Locate the cell with the specified text and output its [X, Y] center coordinate. 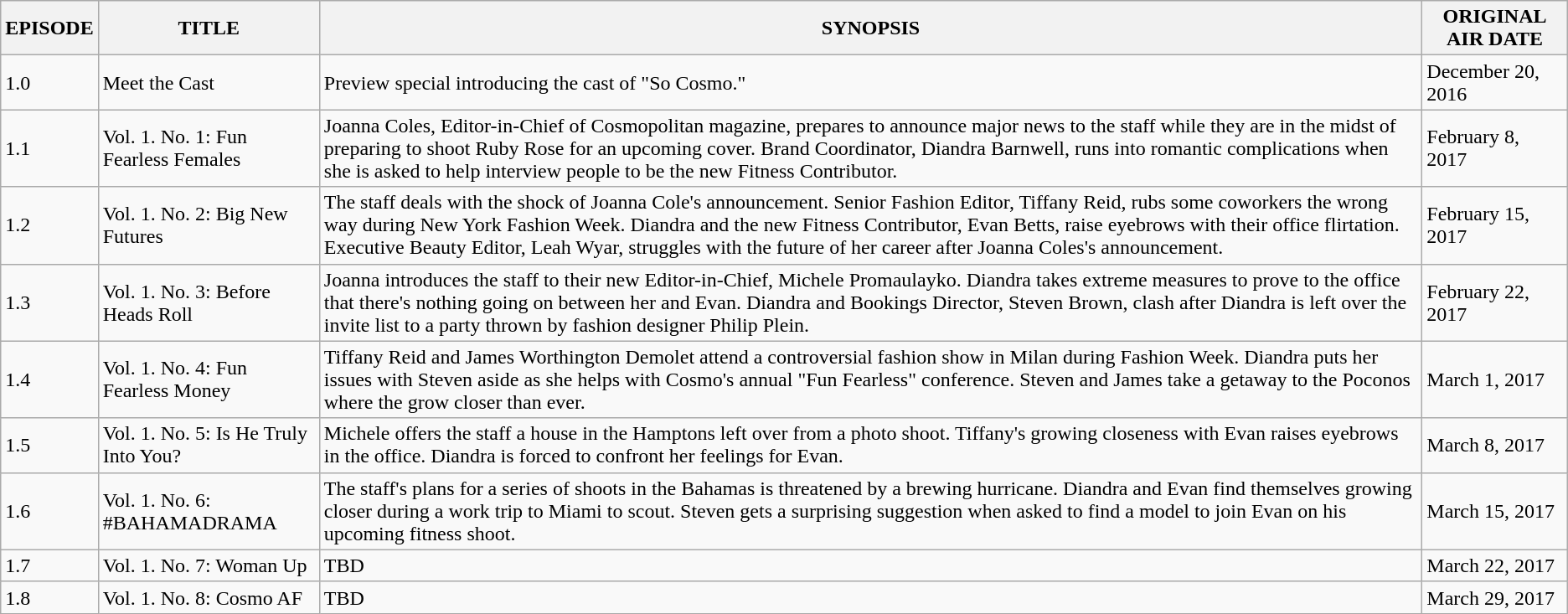
Vol. 1. No. 4: Fun Fearless Money [209, 379]
TITLE [209, 28]
February 15, 2017 [1494, 225]
1.4 [49, 379]
December 20, 2016 [1494, 82]
SYNOPSIS [871, 28]
Preview special introducing the cast of "So Cosmo." [871, 82]
Vol. 1. No. 6: #BAHAMADRAMA [209, 511]
Vol. 1. No. 1: Fun Fearless Females [209, 148]
February 22, 2017 [1494, 302]
February 8, 2017 [1494, 148]
1.3 [49, 302]
March 8, 2017 [1494, 446]
1.0 [49, 82]
Vol. 1. No. 3: Before Heads Roll [209, 302]
Vol. 1. No. 7: Woman Up [209, 565]
1.1 [49, 148]
ORIGINAL AIR DATE [1494, 28]
March 29, 2017 [1494, 597]
1.6 [49, 511]
Vol. 1. No. 2: Big New Futures [209, 225]
EPISODE [49, 28]
Vol. 1. No. 8: Cosmo AF [209, 597]
1.7 [49, 565]
1.5 [49, 446]
Meet the Cast [209, 82]
March 1, 2017 [1494, 379]
1.2 [49, 225]
March 22, 2017 [1494, 565]
March 15, 2017 [1494, 511]
1.8 [49, 597]
Vol. 1. No. 5: Is He Truly Into You? [209, 446]
